Return (x, y) of the center of cell containing provided text 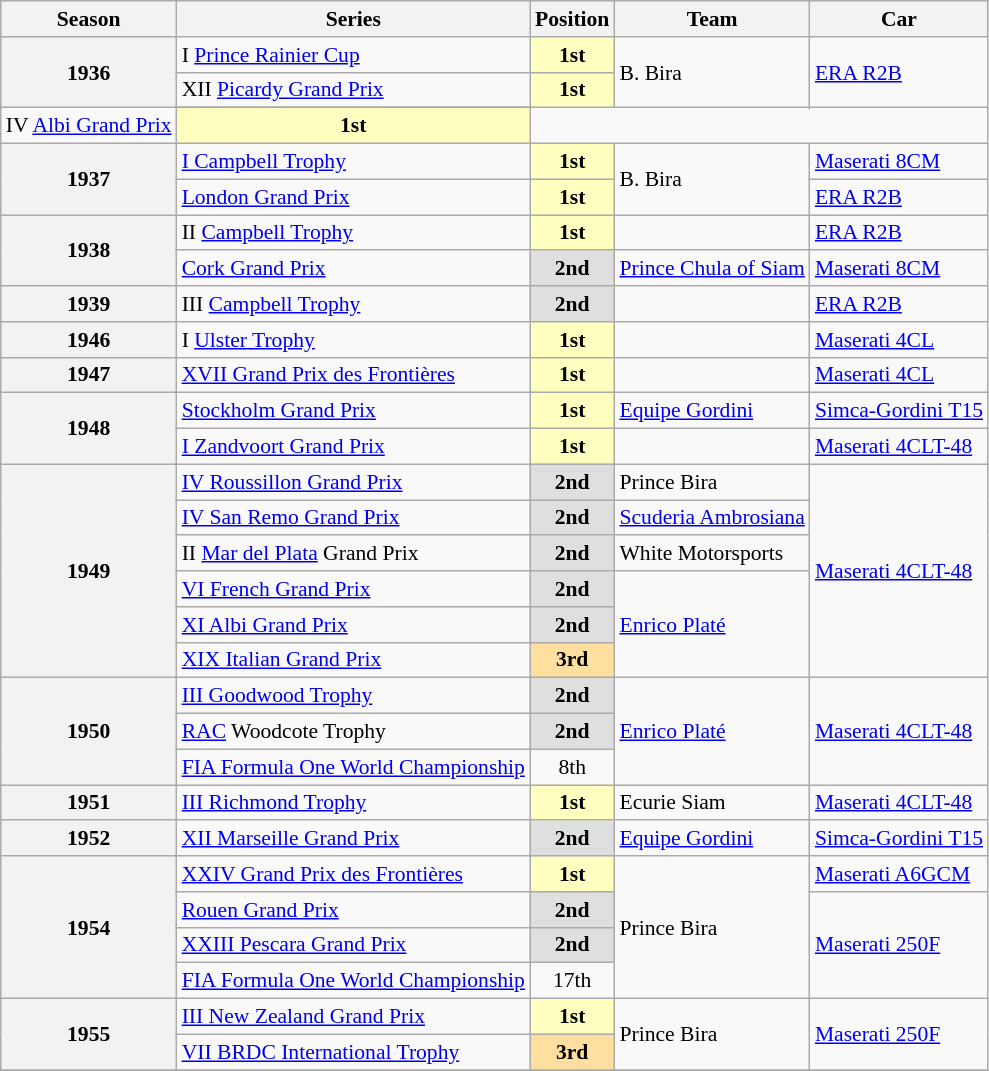
Rouen Grand Prix (354, 910)
I Zandvoort Grand Prix (354, 447)
Season (89, 19)
III Goodwood Trophy (354, 696)
1937 (89, 180)
1949 (89, 571)
Maserati A6GCM (899, 874)
1952 (89, 839)
Prince Chula of Siam (712, 269)
XII Marseille Grand Prix (354, 839)
VI French Grand Prix (354, 589)
III Richmond Trophy (354, 803)
VII BRDC International Trophy (354, 1052)
Scuderia Ambrosiana (712, 518)
IV Albi Grand Prix (89, 126)
London Grand Prix (354, 197)
XVII Grand Prix des Frontières (354, 375)
1947 (89, 375)
I Prince Rainier Cup (354, 55)
XIX Italian Grand Prix (354, 660)
II Campbell Trophy (354, 233)
Position (572, 19)
Series (354, 19)
1939 (89, 304)
1954 (89, 927)
1946 (89, 340)
1936 (89, 72)
III New Zealand Grand Prix (354, 1017)
17th (572, 981)
XI Albi Grand Prix (354, 625)
IV San Remo Grand Prix (354, 518)
Car (899, 19)
Cork Grand Prix (354, 269)
I Ulster Trophy (354, 340)
III Campbell Trophy (354, 304)
1938 (89, 250)
1948 (89, 428)
8th (572, 767)
1951 (89, 803)
XXIV Grand Prix des Frontières (354, 874)
II Mar del Plata Grand Prix (354, 554)
IV Roussillon Grand Prix (354, 482)
1955 (89, 1034)
Team (712, 19)
1950 (89, 732)
XXIII Pescara Grand Prix (354, 945)
RAC Woodcote Trophy (354, 732)
Ecurie Siam (712, 803)
XII Picardy Grand Prix (354, 90)
I Campbell Trophy (354, 162)
Stockholm Grand Prix (354, 411)
White Motorsports (712, 554)
